Output the (X, Y) coordinate of the center of the cell containing the given text.  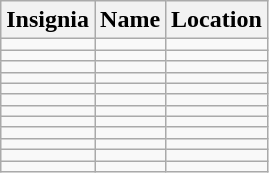
Insignia (48, 20)
Location (217, 20)
Name (130, 20)
